Locate the cell with the specified text and output its (X, Y) center coordinate. 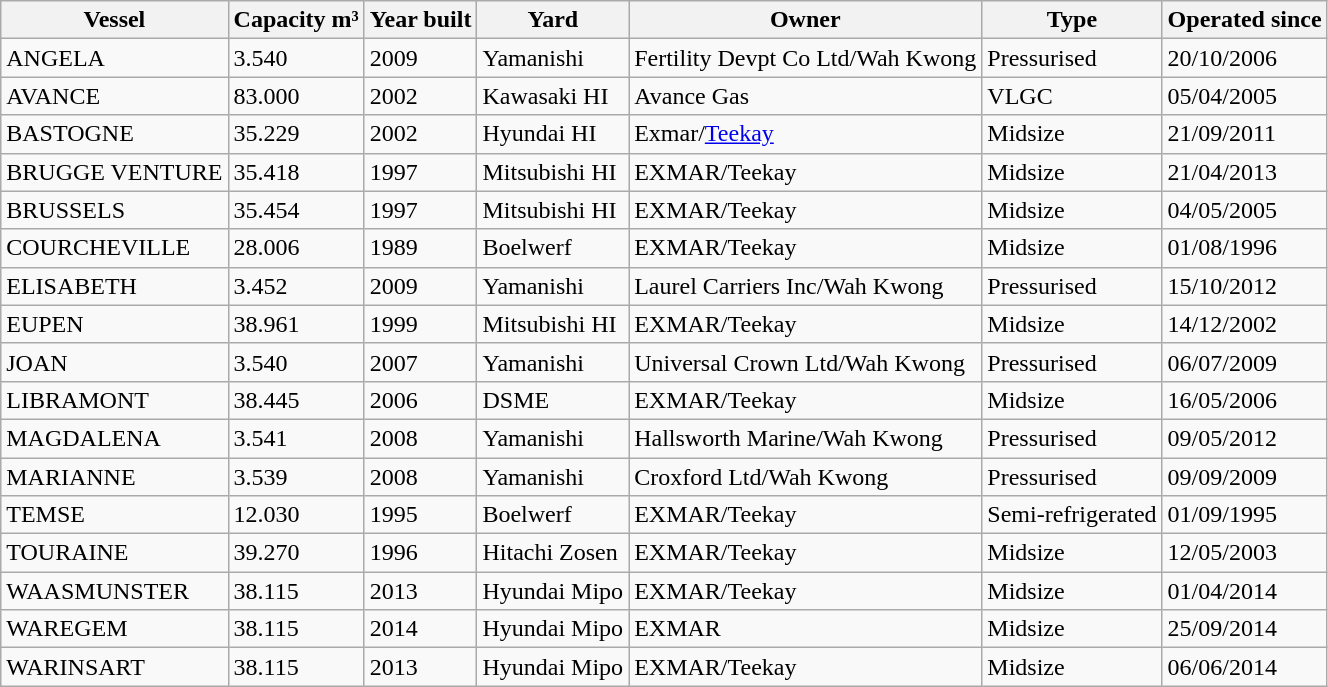
16/05/2006 (1244, 400)
COURCHEVILLE (114, 248)
05/04/2005 (1244, 96)
EXMAR (806, 629)
12.030 (296, 515)
01/09/1995 (1244, 515)
14/12/2002 (1244, 324)
BRUSSELS (114, 210)
1989 (420, 248)
01/08/1996 (1244, 248)
3.452 (296, 286)
Hallsworth Marine/Wah Kwong (806, 438)
Year built (420, 20)
Kawasaki HI (553, 96)
Exmar/Teekay (806, 134)
3.539 (296, 477)
ANGELA (114, 58)
06/06/2014 (1244, 667)
38.961 (296, 324)
28.006 (296, 248)
WAASMUNSTER (114, 591)
1995 (420, 515)
04/05/2005 (1244, 210)
09/09/2009 (1244, 477)
LIBRAMONT (114, 400)
83.000 (296, 96)
Operated since (1244, 20)
1996 (420, 553)
BRUGGE VENTURE (114, 172)
01/04/2014 (1244, 591)
Hitachi Zosen (553, 553)
Vessel (114, 20)
21/09/2011 (1244, 134)
2014 (420, 629)
WARINSART (114, 667)
BASTOGNE (114, 134)
Capacity m³ (296, 20)
WAREGEM (114, 629)
35.454 (296, 210)
20/10/2006 (1244, 58)
06/07/2009 (1244, 362)
35.418 (296, 172)
2007 (420, 362)
AVANCE (114, 96)
ELISABETH (114, 286)
Universal Crown Ltd/Wah Kwong (806, 362)
Type (1072, 20)
09/05/2012 (1244, 438)
TEMSE (114, 515)
15/10/2012 (1244, 286)
39.270 (296, 553)
Croxford Ltd/Wah Kwong (806, 477)
Laurel Carriers Inc/Wah Kwong (806, 286)
2006 (420, 400)
1999 (420, 324)
MAGDALENA (114, 438)
MARIANNE (114, 477)
DSME (553, 400)
EUPEN (114, 324)
TOURAINE (114, 553)
Semi-refrigerated (1072, 515)
25/09/2014 (1244, 629)
Avance Gas (806, 96)
12/05/2003 (1244, 553)
JOAN (114, 362)
Yard (553, 20)
21/04/2013 (1244, 172)
38.445 (296, 400)
Fertility Devpt Co Ltd/Wah Kwong (806, 58)
35.229 (296, 134)
Owner (806, 20)
Hyundai HI (553, 134)
3.541 (296, 438)
VLGC (1072, 96)
